Determine the (X, Y) coordinate at the center of the cell enclosing the given text.  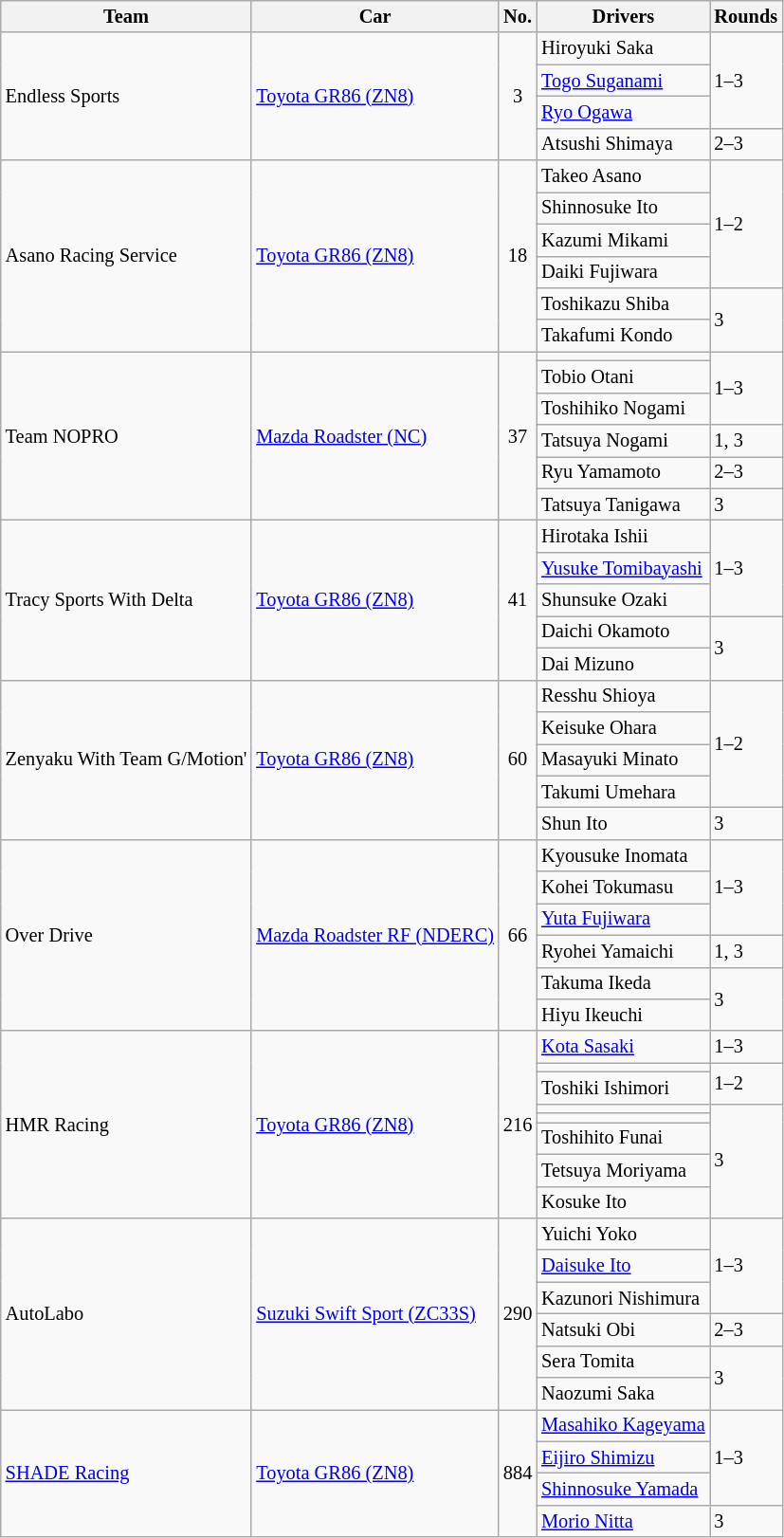
Tatsuya Tanigawa (623, 504)
Masayuki Minato (623, 760)
Shun Ito (623, 823)
Kosuke Ito (623, 1202)
Toshihiko Nogami (623, 409)
Sera Tomita (623, 1362)
Rounds (747, 16)
60 (518, 760)
AutoLabo (127, 1313)
Tatsuya Nogami (623, 441)
SHADE Racing (127, 1474)
Asano Racing Service (127, 256)
Ryo Ogawa (623, 112)
Daichi Okamoto (623, 632)
Yuichi Yoko (623, 1234)
Takeo Asano (623, 176)
Ryohei Yamaichi (623, 951)
No. (518, 16)
Keisuke Ohara (623, 727)
Hiyu Ikeuchi (623, 1015)
Shinnosuke Yamada (623, 1490)
Hiroyuki Saka (623, 48)
Kyousuke Inomata (623, 855)
Mazda Roadster (NC) (375, 436)
Takuma Ikeda (623, 983)
Toshikazu Shiba (623, 303)
Kazunori Nishimura (623, 1298)
Masahiko Kageyama (623, 1425)
Mazda Roadster RF (NDERC) (375, 935)
Eijiro Shimizu (623, 1457)
Ryu Yamamoto (623, 472)
216 (518, 1125)
Kohei Tokumasu (623, 888)
Morio Nitta (623, 1521)
Hirotaka Ishii (623, 536)
66 (518, 935)
Tetsuya Moriyama (623, 1170)
Takafumi Kondo (623, 336)
Atsushi Shimaya (623, 144)
Resshu Shioya (623, 696)
41 (518, 599)
Takumi Umehara (623, 792)
Yuta Fujiwara (623, 919)
Toshihito Funai (623, 1138)
Dai Mizuno (623, 664)
Team (127, 16)
Kota Sasaki (623, 1047)
290 (518, 1313)
Yusuke Tomibayashi (623, 568)
Toshiki Ishimori (623, 1088)
Togo Suganami (623, 81)
Team NOPRO (127, 436)
37 (518, 436)
884 (518, 1474)
18 (518, 256)
Tracy Sports With Delta (127, 599)
Endless Sports (127, 97)
Kazumi Mikami (623, 240)
Daisuke Ito (623, 1266)
Shinnosuke Ito (623, 208)
Car (375, 16)
Drivers (623, 16)
Tobio Otani (623, 376)
Natsuki Obi (623, 1329)
Naozumi Saka (623, 1394)
Zenyaku With Team G/Motion' (127, 760)
Shunsuke Ozaki (623, 600)
Over Drive (127, 935)
Daiki Fujiwara (623, 272)
Suzuki Swift Sport (ZC33S) (375, 1313)
HMR Racing (127, 1125)
